Return the [x, y] coordinate for the center point of the cell that contains the specified text.  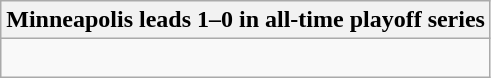
Minneapolis leads 1–0 in all-time playoff series [246, 20]
